Locate the cell with the specified text and output its (X, Y) center coordinate. 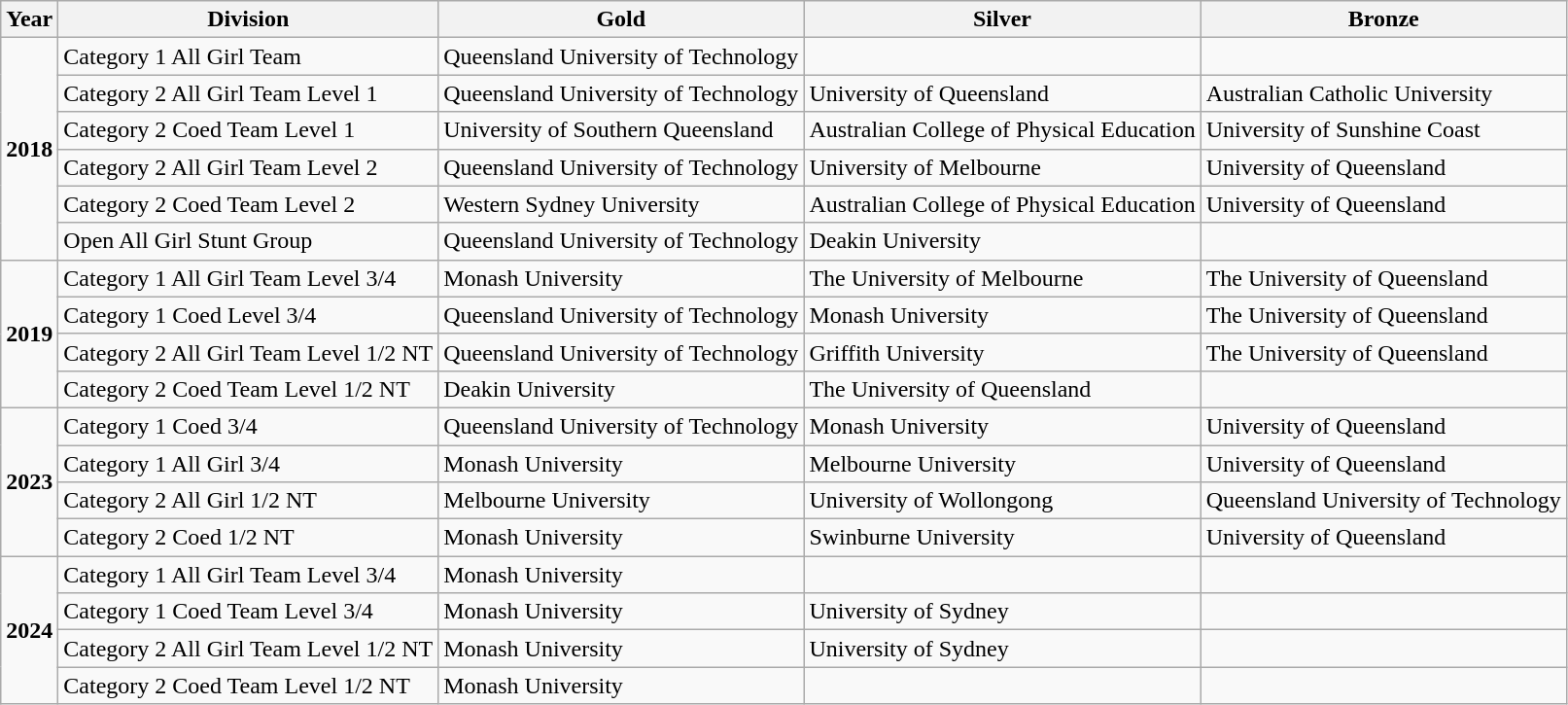
Category 1 All Girl Team (249, 56)
Category 1 Coed 3/4 (249, 426)
Category 2 All Girl 1/2 NT (249, 501)
University of Southern Queensland (621, 130)
Category 1 Coed Level 3/4 (249, 315)
Category 2 Coed Team Level 1 (249, 130)
Division (249, 19)
Swinburne University (1002, 538)
Category 2 All Girl Team Level 2 (249, 167)
Category 1 All Girl 3/4 (249, 464)
Silver (1002, 19)
University of Wollongong (1002, 501)
Western Sydney University (621, 204)
The University of Melbourne (1002, 278)
University of Sunshine Coast (1383, 130)
Year (29, 19)
Australian Catholic University (1383, 93)
2019 (29, 334)
Bronze (1383, 19)
2018 (29, 149)
Category 2 Coed Team Level 2 (249, 204)
University of Melbourne (1002, 167)
Category 1 Coed Team Level 3/4 (249, 612)
Open All Girl Stunt Group (249, 241)
2024 (29, 630)
Griffith University (1002, 352)
Category 2 All Girl Team Level 1 (249, 93)
Gold (621, 19)
Category 2 Coed 1/2 NT (249, 538)
2023 (29, 481)
